For the text-containing cell, return its midpoint in (x, y) coordinate format. 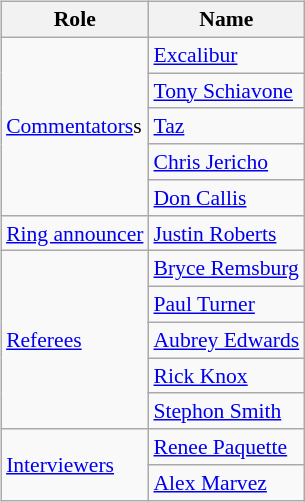
Aubrey Edwards (226, 340)
Renee Paquette (226, 447)
Ring announcer (74, 233)
Justin Roberts (226, 233)
Taz (226, 126)
Chris Jericho (226, 162)
Tony Schiavone (226, 91)
Referees (74, 340)
Name (226, 20)
Commentatorss (74, 126)
Bryce Remsburg (226, 269)
Rick Knox (226, 376)
Stephon Smith (226, 411)
Role (74, 20)
Don Callis (226, 198)
Paul Turner (226, 305)
Excalibur (226, 55)
Interviewers (74, 464)
Alex Marvez (226, 483)
